Extract the (X, Y) coordinate from the center of the cell holding the provided text.  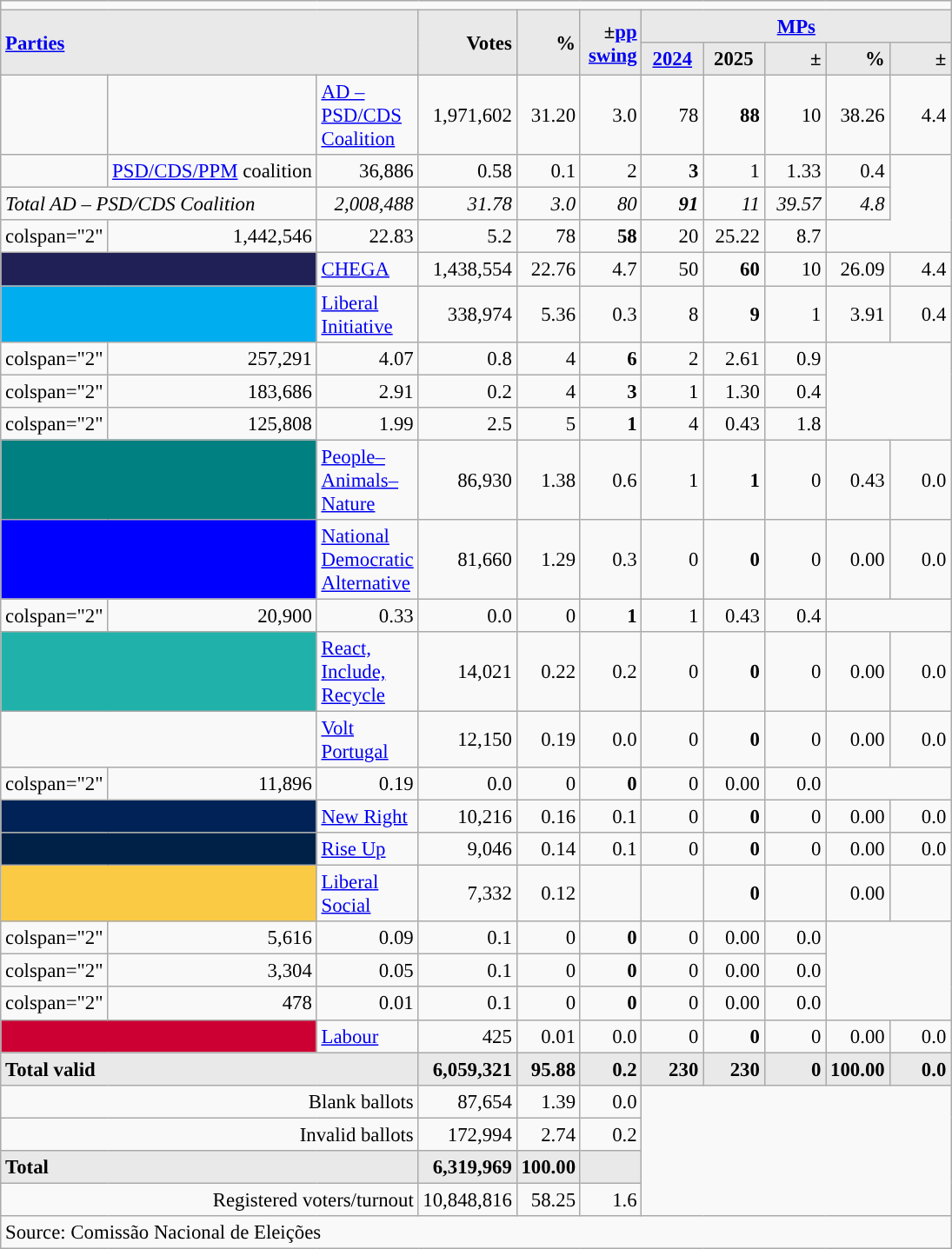
7,332 (468, 894)
2024 (673, 59)
257,291 (212, 358)
50 (673, 269)
Liberal Initiative (367, 315)
39.57 (795, 204)
86,930 (468, 480)
National Democratic Alternative (367, 560)
12,150 (468, 739)
4.7 (610, 269)
Parties (210, 43)
0.6 (610, 480)
0.9 (795, 358)
Total AD – PSD/CDS Coalition (158, 204)
81,660 (468, 560)
338,974 (468, 315)
88 (734, 116)
25.22 (734, 237)
5 (548, 423)
New Right (367, 817)
People–Animals–Nature (367, 480)
4.07 (367, 358)
125,808 (212, 423)
0.05 (367, 971)
20,900 (212, 615)
0.33 (367, 615)
9 (734, 315)
1.30 (734, 391)
5.36 (548, 315)
PSD/CDS/PPM coalition (212, 171)
0.22 (548, 672)
2025 (734, 59)
20 (673, 237)
1,442,546 (212, 237)
6 (610, 358)
Rise Up (367, 849)
91 (673, 204)
1.38 (548, 480)
9,046 (468, 849)
1,438,554 (468, 269)
CHEGA (367, 269)
6,059,321 (468, 1069)
58.25 (548, 1199)
1.99 (367, 423)
1.6 (610, 1199)
87,654 (468, 1101)
31.20 (548, 116)
80 (610, 204)
Votes (468, 43)
AD – PSD/CDS Coalition (367, 116)
6,319,969 (468, 1167)
22.83 (367, 237)
22.76 (548, 269)
10,216 (468, 817)
95.88 (548, 1069)
58 (610, 237)
14,021 (468, 672)
8.7 (795, 237)
5.2 (468, 237)
425 (468, 1036)
2,008,488 (367, 204)
Registered voters/turnout (210, 1199)
3,304 (212, 971)
Labour (367, 1036)
0.14 (548, 849)
5,616 (212, 938)
1.33 (795, 171)
Source: Comissão Nacional de Eleições (476, 1232)
4.8 (857, 204)
2.74 (548, 1134)
60 (734, 269)
±pp swing (610, 43)
Total valid (210, 1069)
11,896 (212, 784)
2.5 (468, 423)
Invalid ballots (210, 1134)
1.8 (795, 423)
3.91 (857, 315)
1,971,602 (468, 116)
172,994 (468, 1134)
0.12 (548, 894)
36,886 (367, 171)
Volt Portugal (367, 739)
MPs (796, 27)
Liberal Social (367, 894)
10,848,816 (468, 1199)
1.39 (548, 1101)
Total (210, 1167)
0.09 (367, 938)
8 (673, 315)
0.16 (548, 817)
11 (734, 204)
183,686 (212, 391)
0.8 (468, 358)
0.58 (468, 171)
2.91 (367, 391)
Blank ballots (210, 1101)
26.09 (857, 269)
38.26 (857, 116)
2.61 (734, 358)
React, Include, Recycle (367, 672)
1.29 (548, 560)
31.78 (468, 204)
478 (212, 1004)
